Provide the (X, Y) coordinate of the cell's center where the given text is located.  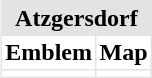
Emblem (48, 52)
Map (123, 52)
Atzgersdorf (76, 18)
